Return the (x, y) coordinate for the center point of the cell that contains the specified text.  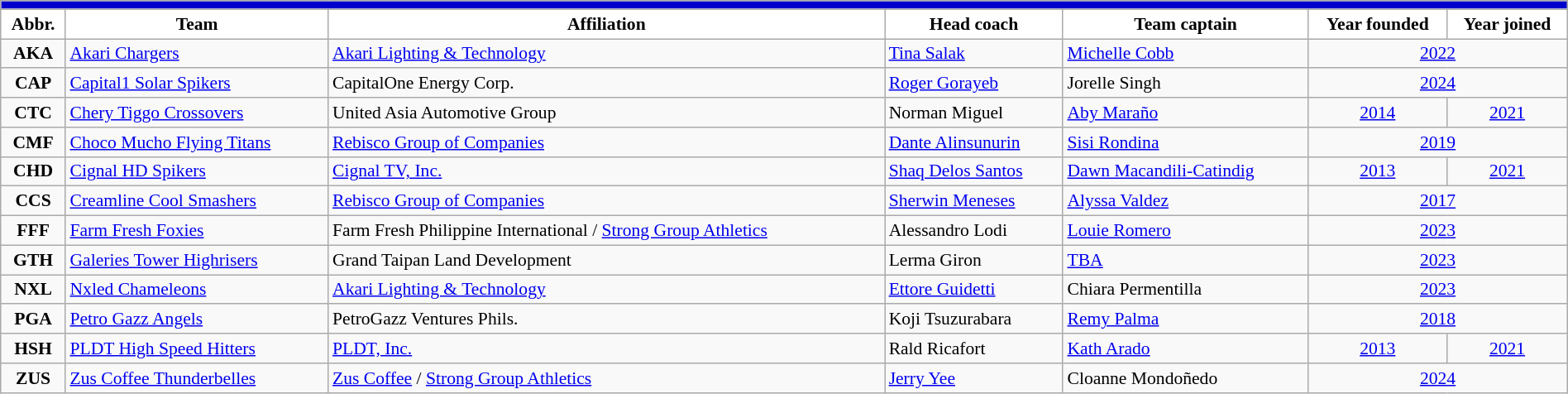
CapitalOne Energy Corp. (607, 84)
Jorelle Singh (1185, 84)
Chiara Permentilla (1185, 290)
2017 (1437, 201)
PLDT, Inc. (607, 348)
PGA (33, 320)
TBA (1185, 260)
Louie Romero (1185, 231)
Tina Salak (974, 54)
Remy Palma (1185, 320)
Farm Fresh Philippine International / Strong Group Athletics (607, 231)
CTC (33, 113)
Affiliation (607, 24)
Cloanne Mondoñedo (1185, 378)
Jerry Yee (974, 378)
Farm Fresh Foxies (197, 231)
CCS (33, 201)
Zus Coffee Thunderbelles (197, 378)
Choco Mucho Flying Titans (197, 142)
Year founded (1378, 24)
CHD (33, 171)
2018 (1437, 320)
Alessandro Lodi (974, 231)
Lerma Giron (974, 260)
Zus Coffee / Strong Group Athletics (607, 378)
Dante Alinsunurin (974, 142)
Chery Tiggo Crossovers (197, 113)
Sherwin Meneses (974, 201)
FFF (33, 231)
GTH (33, 260)
Nxled Chameleons (197, 290)
Dawn Macandili-Catindig (1185, 171)
Norman Miguel (974, 113)
United Asia Automotive Group (607, 113)
PetroGazz Ventures Phils. (607, 320)
Creamline Cool Smashers (197, 201)
Galeries Tower Highrisers (197, 260)
CAP (33, 84)
Grand Taipan Land Development (607, 260)
Aby Maraño (1185, 113)
Sisi Rondina (1185, 142)
Ettore Guidetti (974, 290)
HSH (33, 348)
Rald Ricafort (974, 348)
Cignal HD Spikers (197, 171)
Team captain (1185, 24)
Cignal TV, Inc. (607, 171)
Team (197, 24)
Petro Gazz Angels (197, 320)
2022 (1437, 54)
2019 (1437, 142)
Akari Chargers (197, 54)
Roger Gorayeb (974, 84)
Kath Arado (1185, 348)
Year joined (1507, 24)
Shaq Delos Santos (974, 171)
NXL (33, 290)
Michelle Cobb (1185, 54)
Head coach (974, 24)
Abbr. (33, 24)
ZUS (33, 378)
PLDT High Speed Hitters (197, 348)
Alyssa Valdez (1185, 201)
CMF (33, 142)
Koji Tsuzurabara (974, 320)
2014 (1378, 113)
Capital1 Solar Spikers (197, 84)
AKA (33, 54)
